Determine the [X, Y] coordinate at the center of the cell enclosing the given text.  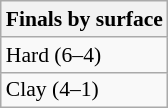
Finals by surface [84, 19]
Clay (4–1) [84, 90]
Hard (6–4) [84, 55]
